Return (X, Y) of the center of cell containing provided text 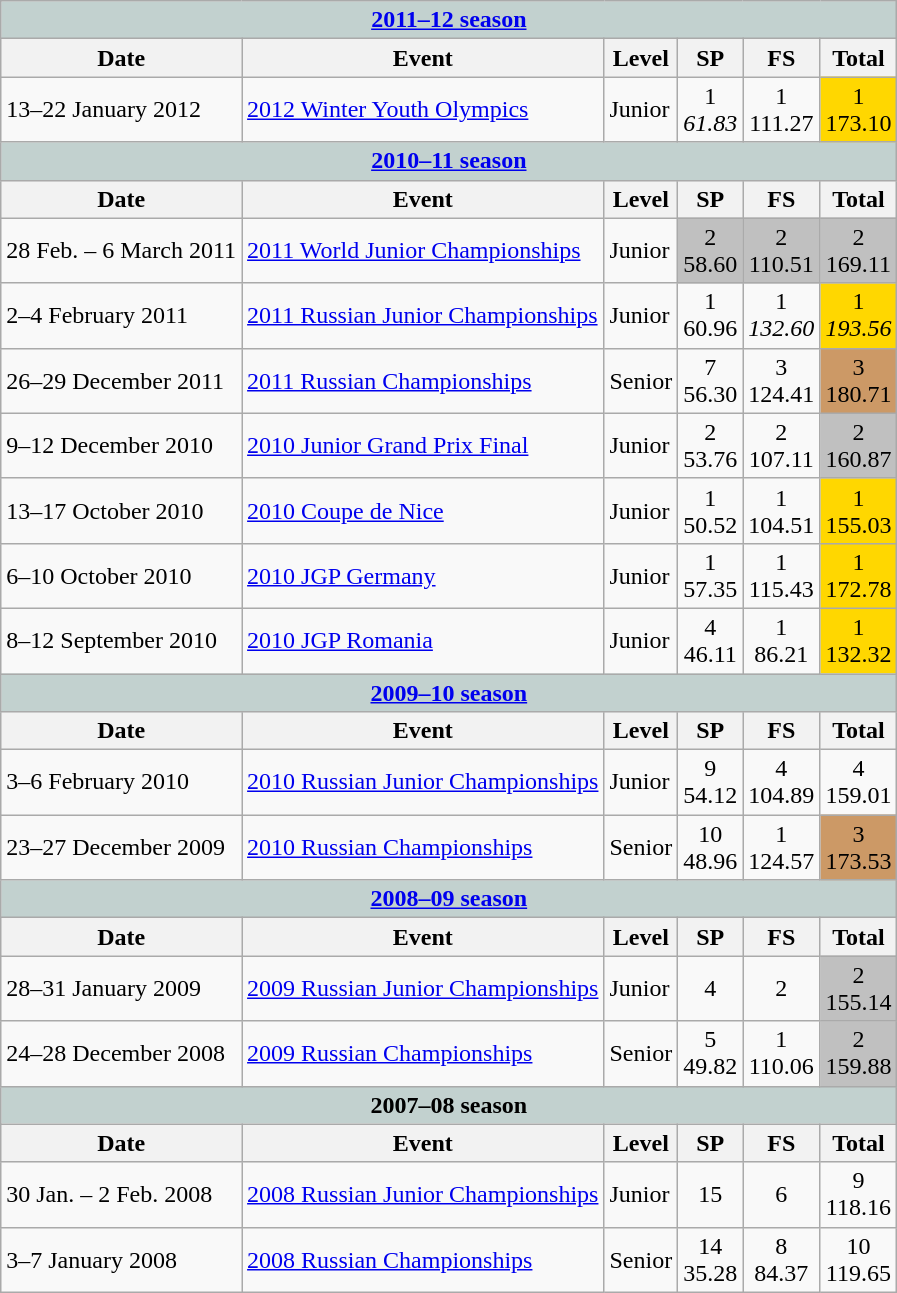
157.35 (710, 576)
446.11 (710, 640)
2011 Russian Championships (423, 380)
2008 Russian Championships (423, 1260)
1111.27 (782, 110)
1104.51 (782, 510)
2011 Russian Junior Championships (423, 316)
9118.16 (858, 1194)
1435.28 (710, 1260)
2011 World Junior Championships (423, 250)
6 (782, 1194)
2011–12 season (449, 20)
2010 Russian Championships (423, 848)
15 (710, 1194)
3180.71 (858, 380)
30 Jan. – 2 Feb. 2008 (122, 1194)
26–29 December 2011 (122, 380)
3–6 February 2010 (122, 782)
150.52 (710, 510)
2012 Winter Youth Olympics (423, 110)
2159.88 (858, 1054)
4 (710, 988)
2 (782, 988)
8–12 September 2010 (122, 640)
2009 Russian Junior Championships (423, 988)
2010 Russian Junior Championships (423, 782)
4159.01 (858, 782)
258.60 (710, 250)
3124.41 (782, 380)
2009 Russian Championships (423, 1054)
2007–08 season (449, 1105)
2169.11 (858, 250)
1172.78 (858, 576)
954.12 (710, 782)
2107.11 (782, 446)
2010 JGP Germany (423, 576)
4104.89 (782, 782)
28–31 January 2009 (122, 988)
23–27 December 2009 (122, 848)
1124.57 (782, 848)
756.30 (710, 380)
161.83 (710, 110)
13–17 October 2010 (122, 510)
1115.43 (782, 576)
884.37 (782, 1260)
2010 Coupe de Nice (423, 510)
549.82 (710, 1054)
2009–10 season (449, 693)
2010 Junior Grand Prix Final (423, 446)
160.96 (710, 316)
2110.51 (782, 250)
1132.60 (782, 316)
2010–11 season (449, 161)
9–12 December 2010 (122, 446)
1193.56 (858, 316)
10119.65 (858, 1260)
13–22 January 2012 (122, 110)
1048.96 (710, 848)
6–10 October 2010 (122, 576)
2160.87 (858, 446)
28 Feb. – 6 March 2011 (122, 250)
3–7 January 2008 (122, 1260)
2008 Russian Junior Championships (423, 1194)
2008–09 season (449, 899)
1173.10 (858, 110)
2010 JGP Romania (423, 640)
1132.32 (858, 640)
2–4 February 2011 (122, 316)
253.76 (710, 446)
1155.03 (858, 510)
24–28 December 2008 (122, 1054)
186.21 (782, 640)
2155.14 (858, 988)
1110.06 (782, 1054)
3173.53 (858, 848)
